From the cell containing the given text, extract its center point as (X, Y) coordinate. 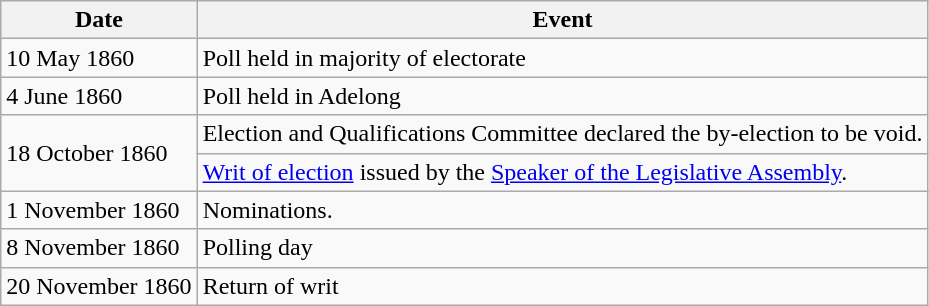
Poll held in majority of electorate (562, 58)
Writ of election issued by the Speaker of the Legislative Assembly. (562, 172)
20 November 1860 (99, 286)
1 November 1860 (99, 210)
Nominations. (562, 210)
Date (99, 20)
Election and Qualifications Committee declared the by-election to be void. (562, 134)
Poll held in Adelong (562, 96)
18 October 1860 (99, 153)
10 May 1860 (99, 58)
Return of writ (562, 286)
Event (562, 20)
Polling day (562, 248)
8 November 1860 (99, 248)
4 June 1860 (99, 96)
